Search for the cell housing the specified text and yield its [x, y] center coordinate. 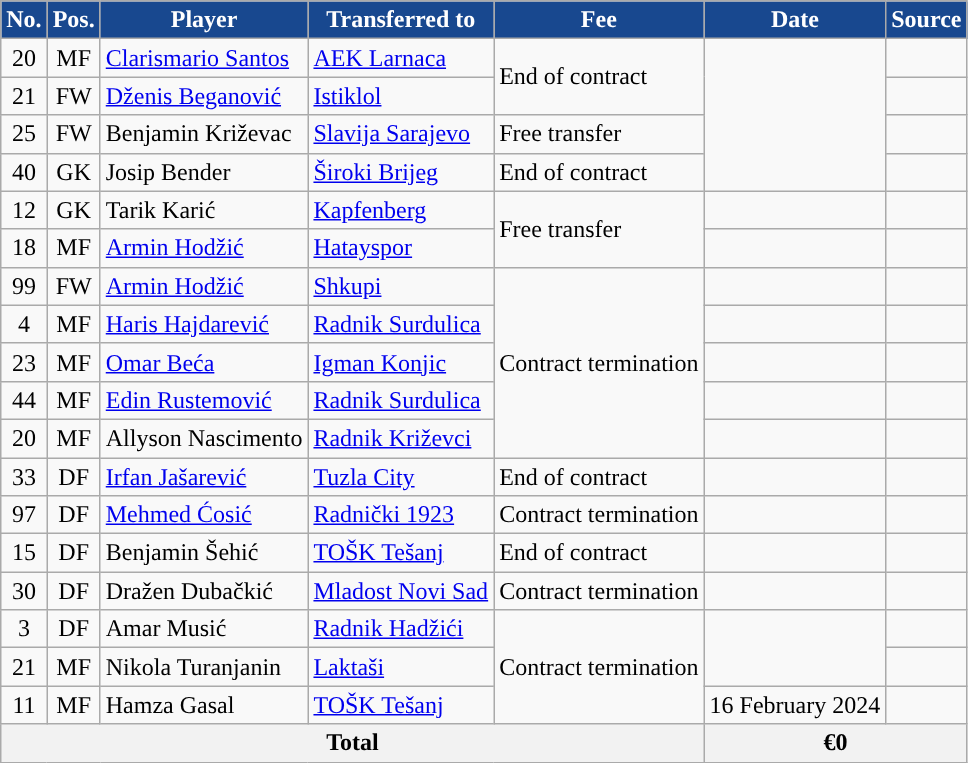
Haris Hajdarević [204, 324]
Slavija Sarajevo [401, 134]
Josip Bender [204, 172]
Radnik Hadžići [401, 629]
30 [24, 591]
Nikola Turanjanin [204, 667]
Edin Rustemović [204, 400]
97 [24, 515]
99 [24, 286]
Shkupi [401, 286]
Hatayspor [401, 248]
Hamza Gasal [204, 705]
Tarik Karić [204, 210]
Dženis Beganović [204, 96]
Omar Beća [204, 362]
40 [24, 172]
Date [795, 20]
Irfan Jašarević [204, 477]
18 [24, 248]
Istiklol [401, 96]
Fee [599, 20]
12 [24, 210]
Clarismario Santos [204, 58]
AEK Larnaca [401, 58]
11 [24, 705]
25 [24, 134]
Source [926, 20]
Radnički 1923 [401, 515]
Transferred to [401, 20]
Allyson Nascimento [204, 438]
Total [352, 743]
Široki Brijeg [401, 172]
Benjamin Križevac [204, 134]
16 February 2024 [795, 705]
No. [24, 20]
Amar Musić [204, 629]
Laktaši [401, 667]
4 [24, 324]
Kapfenberg [401, 210]
Dražen Dubačkić [204, 591]
Mladost Novi Sad [401, 591]
Benjamin Šehić [204, 553]
Player [204, 20]
3 [24, 629]
15 [24, 553]
Pos. [74, 20]
23 [24, 362]
Mehmed Ćosić [204, 515]
Igman Konjic [401, 362]
Radnik Križevci [401, 438]
€0 [836, 743]
Tuzla City [401, 477]
44 [24, 400]
33 [24, 477]
